Find where the given text appears and provide that cell's center as (X, Y) coordinate. 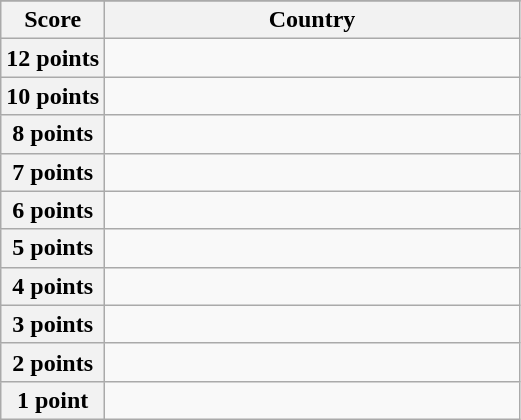
Score (53, 20)
6 points (53, 210)
Country (312, 20)
8 points (53, 134)
12 points (53, 58)
7 points (53, 172)
3 points (53, 324)
4 points (53, 286)
10 points (53, 96)
5 points (53, 248)
2 points (53, 362)
1 point (53, 400)
